Detect which cell encompasses the target text, then output its [X, Y] center coordinate. 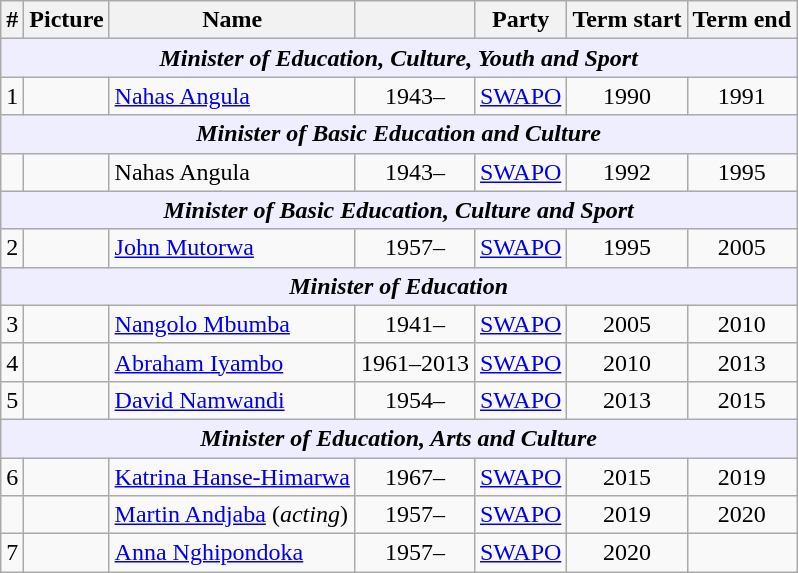
3 [12, 324]
1990 [627, 96]
Minister of Education, Culture, Youth and Sport [399, 58]
Party [520, 20]
1992 [627, 172]
1 [12, 96]
Minister of Education, Arts and Culture [399, 438]
1954– [414, 400]
7 [12, 553]
6 [12, 477]
4 [12, 362]
Name [232, 20]
5 [12, 400]
Katrina Hanse-Himarwa [232, 477]
Anna Nghipondoka [232, 553]
# [12, 20]
Term start [627, 20]
Nangolo Mbumba [232, 324]
2 [12, 248]
Minister of Education [399, 286]
1991 [742, 96]
Picture [66, 20]
Abraham Iyambo [232, 362]
1967– [414, 477]
1941– [414, 324]
1961–2013 [414, 362]
Minister of Basic Education and Culture [399, 134]
David Namwandi [232, 400]
Minister of Basic Education, Culture and Sport [399, 210]
Term end [742, 20]
Martin Andjaba (acting) [232, 515]
John Mutorwa [232, 248]
